Pinpoint the cell where the given text exists, returning its (X, Y) midpoint coordinate. 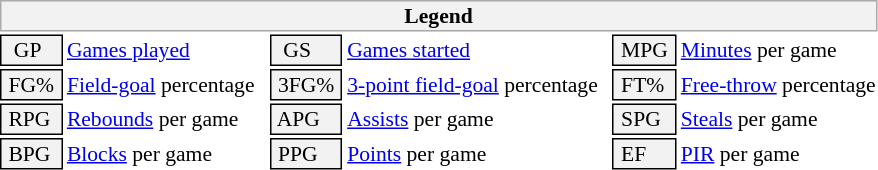
Games started (478, 50)
RPG (31, 120)
GP (31, 50)
Games played (166, 50)
Field-goal percentage (166, 85)
EF (645, 154)
FT% (645, 85)
SPG (645, 120)
BPG (31, 154)
PPG (306, 154)
3-point field-goal percentage (478, 85)
FG% (31, 85)
PIR per game (778, 154)
Points per game (478, 154)
Minutes per game (778, 50)
Rebounds per game (166, 120)
Blocks per game (166, 154)
Assists per game (478, 120)
APG (306, 120)
3FG% (306, 85)
Free-throw percentage (778, 85)
MPG (645, 50)
GS (306, 50)
Legend (438, 16)
Steals per game (778, 120)
